From the cell containing the given text, extract its center point as [X, Y] coordinate. 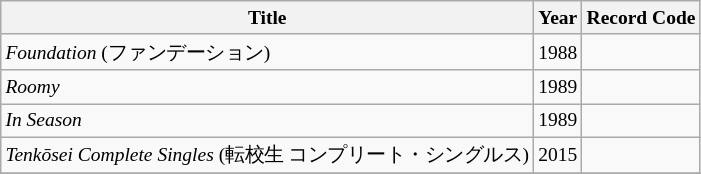
Roomy [268, 86]
Record Code [641, 18]
In Season [268, 120]
2015 [558, 155]
Foundation (ファンデーション) [268, 52]
Year [558, 18]
1988 [558, 52]
Tenkōsei Complete Singles (転校生 コンプリート・シングルス) [268, 155]
Title [268, 18]
